Search for the cell housing the specified text and yield its [X, Y] center coordinate. 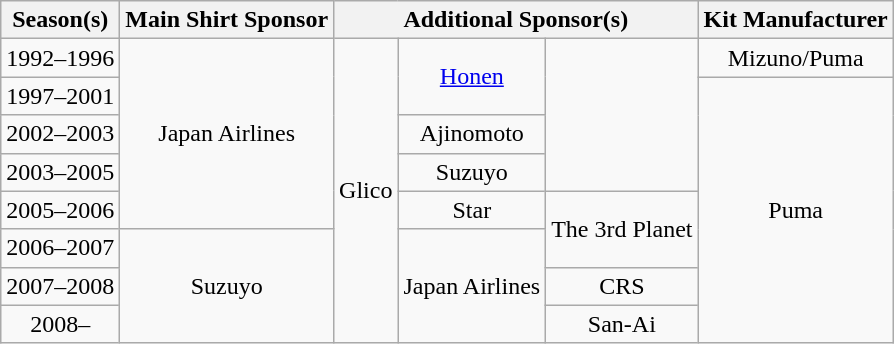
Season(s) [60, 20]
1997–2001 [60, 96]
Mizuno/Puma [796, 58]
Main Shirt Sponsor [227, 20]
2003–2005 [60, 172]
Honen [472, 77]
CRS [622, 286]
Glico [366, 191]
Kit Manufacturer [796, 20]
San-Ai [622, 324]
2007–2008 [60, 286]
1992–1996 [60, 58]
2008– [60, 324]
2002–2003 [60, 134]
2006–2007 [60, 248]
2005–2006 [60, 210]
Puma [796, 210]
The 3rd Planet [622, 229]
Star [472, 210]
Additional Sponsor(s) [516, 20]
Ajinomoto [472, 134]
